Output the (X, Y) coordinate of the center of the cell containing the given text.  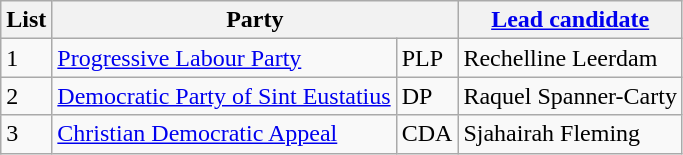
3 (26, 134)
Party (255, 20)
Progressive Labour Party (224, 58)
Democratic Party of Sint Eustatius (224, 96)
DP (427, 96)
Sjahairah Fleming (570, 134)
Lead candidate (570, 20)
1 (26, 58)
List (26, 20)
PLP (427, 58)
CDA (427, 134)
Raquel Spanner-Carty (570, 96)
2 (26, 96)
Christian Democratic Appeal (224, 134)
Rechelline Leerdam (570, 58)
